For the text-containing cell, return its midpoint in [x, y] coordinate format. 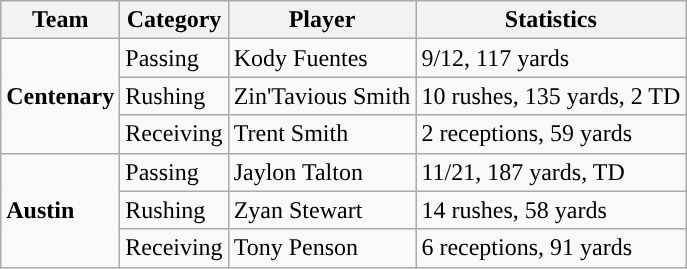
Austin [60, 210]
10 rushes, 135 yards, 2 TD [551, 96]
Tony Penson [322, 248]
Category [174, 20]
6 receptions, 91 yards [551, 248]
Kody Fuentes [322, 58]
Jaylon Talton [322, 172]
Team [60, 20]
Statistics [551, 20]
9/12, 117 yards [551, 58]
14 rushes, 58 yards [551, 210]
Centenary [60, 96]
Trent Smith [322, 134]
11/21, 187 yards, TD [551, 172]
Zyan Stewart [322, 210]
Zin'Tavious Smith [322, 96]
2 receptions, 59 yards [551, 134]
Player [322, 20]
